Find where the given text appears and provide that cell's center as [x, y] coordinate. 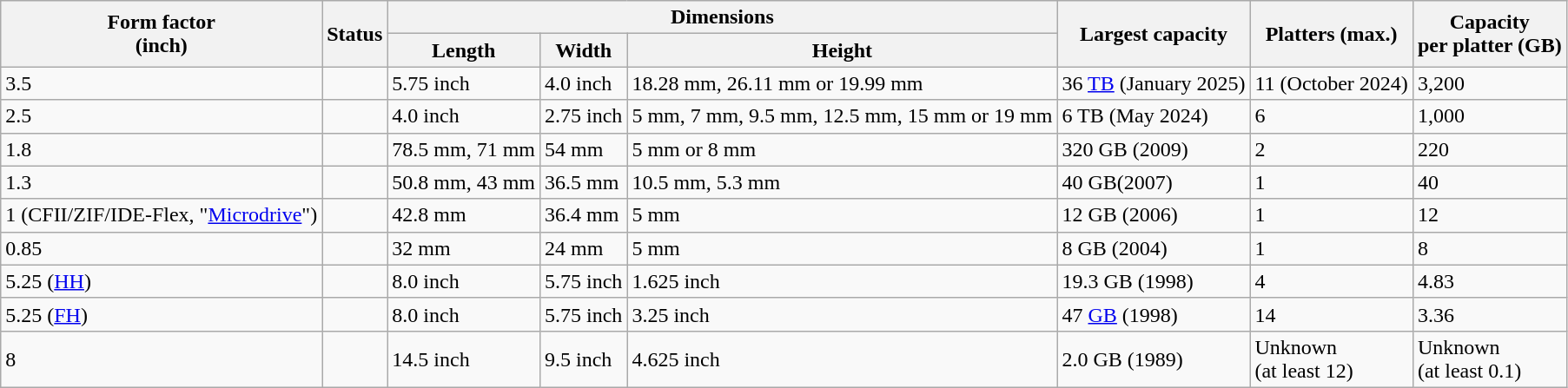
14 [1331, 314]
12 [1489, 215]
Length [464, 50]
47 GB (1998) [1154, 314]
8 GB (2004) [1154, 248]
1.625 inch [843, 281]
54 mm [584, 149]
40 [1489, 182]
0.85 [162, 248]
5.25 (FH) [162, 314]
4 [1331, 281]
9.5 inch [584, 359]
Width [584, 50]
Form factor(inch) [162, 34]
36 TB (January 2025) [1154, 83]
Dimensions [723, 17]
50.8 mm, 43 mm [464, 182]
2.5 [162, 116]
24 mm [584, 248]
320 GB (2009) [1154, 149]
42.8 mm [464, 215]
5 mm, 7 mm, 9.5 mm, 12.5 mm, 15 mm or 19 mm [843, 116]
3.5 [162, 83]
Height [843, 50]
6 [1331, 116]
3,200 [1489, 83]
6 TB (May 2024) [1154, 116]
12 GB (2006) [1154, 215]
40 GB(2007) [1154, 182]
Platters (max.) [1331, 34]
2.75 inch [584, 116]
11 (October 2024) [1331, 83]
3.36 [1489, 314]
78.5 mm, 71 mm [464, 149]
3.25 inch [843, 314]
Largest capacity [1154, 34]
1.8 [162, 149]
Unknown(at least 12) [1331, 359]
5 mm or 8 mm [843, 149]
1.3 [162, 182]
2 [1331, 149]
4.83 [1489, 281]
1 (CFII/ZIF/IDE-Flex, "Microdrive") [162, 215]
Unknown(at least 0.1) [1489, 359]
Capacityper platter (GB) [1489, 34]
14.5 inch [464, 359]
19.3 GB (1998) [1154, 281]
36.4 mm [584, 215]
32 mm [464, 248]
2.0 GB (1989) [1154, 359]
10.5 mm, 5.3 mm [843, 182]
1,000 [1489, 116]
36.5 mm [584, 182]
5.25 (HH) [162, 281]
18.28 mm, 26.11 mm or 19.99 mm [843, 83]
Status [354, 34]
4.625 inch [843, 359]
220 [1489, 149]
